Return [x, y] of the center of cell containing provided text 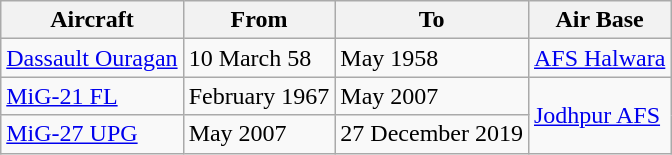
Aircraft [92, 20]
From [259, 20]
May 1958 [432, 58]
Jodhpur AFS [599, 115]
To [432, 20]
Dassault Ouragan [92, 58]
27 December 2019 [432, 134]
10 March 58 [259, 58]
MiG-27 UPG [92, 134]
February 1967 [259, 96]
MiG-21 FL [92, 96]
AFS Halwara [599, 58]
Air Base [599, 20]
